Pinpoint the cell where the given text exists, returning its (X, Y) midpoint coordinate. 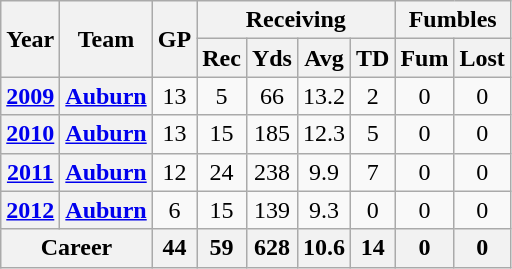
2 (373, 96)
66 (272, 96)
Year (30, 39)
238 (272, 172)
Lost (482, 58)
14 (373, 248)
GP (174, 39)
2010 (30, 134)
7 (373, 172)
TD (373, 58)
2011 (30, 172)
12 (174, 172)
6 (174, 210)
24 (222, 172)
Team (106, 39)
Rec (222, 58)
9.9 (324, 172)
Avg (324, 58)
44 (174, 248)
628 (272, 248)
Yds (272, 58)
13.2 (324, 96)
Fum (424, 58)
Fumbles (452, 20)
Receiving (296, 20)
2012 (30, 210)
2009 (30, 96)
Career (77, 248)
10.6 (324, 248)
12.3 (324, 134)
59 (222, 248)
9.3 (324, 210)
185 (272, 134)
139 (272, 210)
